Extract the [x, y] coordinate from the center of the cell holding the provided text.  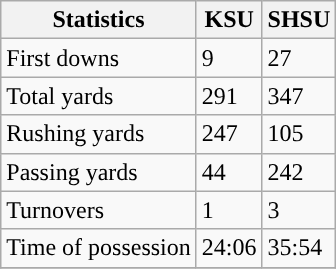
Rushing yards [99, 134]
Turnovers [99, 210]
247 [229, 134]
3 [299, 210]
Passing yards [99, 172]
27 [299, 58]
SHSU [299, 20]
35:54 [299, 248]
242 [299, 172]
First downs [99, 58]
347 [299, 96]
291 [229, 96]
KSU [229, 20]
Total yards [99, 96]
Statistics [99, 20]
Time of possession [99, 248]
9 [229, 58]
105 [299, 134]
1 [229, 210]
44 [229, 172]
24:06 [229, 248]
